From the cell containing the given text, extract its center point as (X, Y) coordinate. 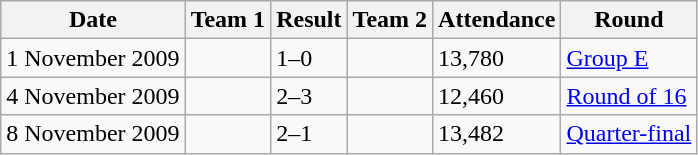
Result (309, 20)
2–1 (309, 134)
Round of 16 (629, 96)
8 November 2009 (93, 134)
1 November 2009 (93, 58)
2–3 (309, 96)
4 November 2009 (93, 96)
Team 1 (228, 20)
13,780 (497, 58)
Date (93, 20)
Round (629, 20)
1–0 (309, 58)
13,482 (497, 134)
Group E (629, 58)
12,460 (497, 96)
Team 2 (390, 20)
Attendance (497, 20)
Quarter-final (629, 134)
